Pinpoint the cell where the given text exists, returning its [x, y] midpoint coordinate. 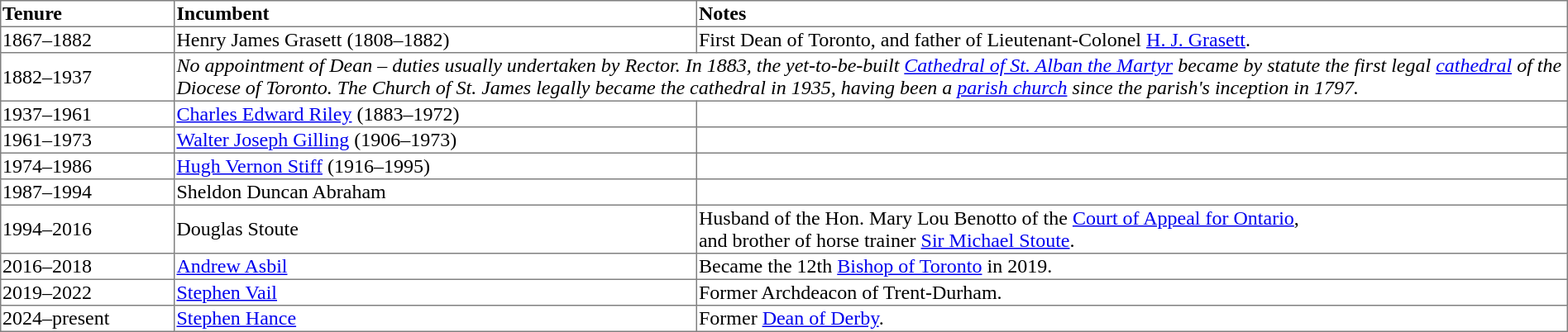
Stephen Vail [435, 292]
Charles Edward Riley (1883–1972) [435, 114]
1937–1961 [88, 114]
Douglas Stoute [435, 229]
2019–2022 [88, 292]
1974–1986 [88, 166]
Sheldon Duncan Abraham [435, 192]
Andrew Asbil [435, 267]
Henry James Grasett (1808–1882) [435, 40]
First Dean of Toronto, and father of Lieutenant-Colonel H. J. Grasett. [1133, 40]
1882–1937 [88, 77]
Walter Joseph Gilling (1906–1973) [435, 140]
Tenure [88, 14]
Former Archdeacon of Trent-Durham. [1133, 292]
1961–1973 [88, 140]
1987–1994 [88, 192]
Became the 12th Bishop of Toronto in 2019. [1133, 267]
1994–2016 [88, 229]
1867–1882 [88, 40]
2016–2018 [88, 267]
Stephen Hance [435, 319]
Husband of the Hon. Mary Lou Benotto of the Court of Appeal for Ontario,and brother of horse trainer Sir Michael Stoute. [1133, 229]
2024–present [88, 319]
Notes [1133, 14]
Former Dean of Derby. [1133, 319]
Hugh Vernon Stiff (1916–1995) [435, 166]
Incumbent [435, 14]
